Determine the (x, y) coordinate at the center of the cell enclosing the given text.  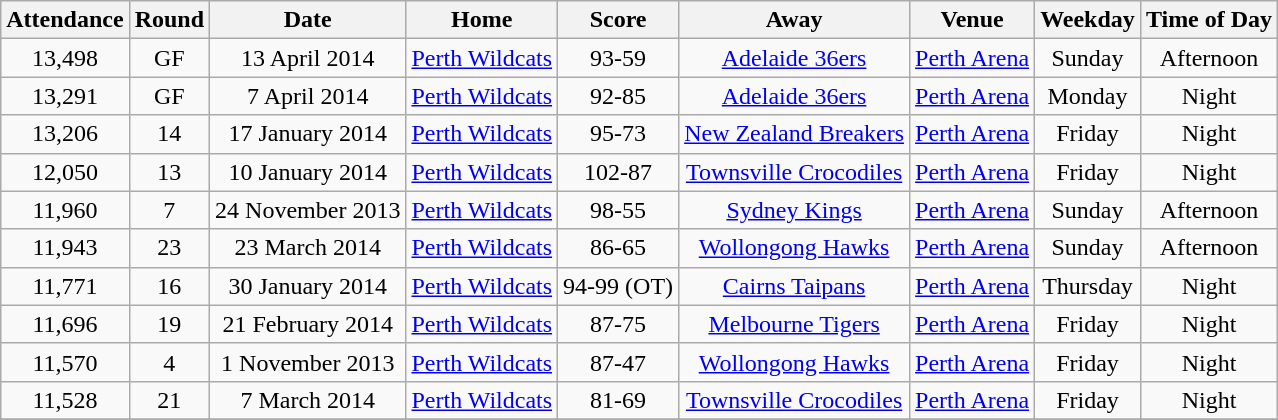
13 April 2014 (308, 58)
1 November 2013 (308, 362)
13,206 (65, 134)
7 (169, 210)
11,696 (65, 324)
Sydney Kings (794, 210)
Melbourne Tigers (794, 324)
87-47 (618, 362)
13,498 (65, 58)
17 January 2014 (308, 134)
Weekday (1088, 20)
86-65 (618, 248)
95-73 (618, 134)
Time of Day (1208, 20)
92-85 (618, 96)
Score (618, 20)
Thursday (1088, 286)
23 March 2014 (308, 248)
11,960 (65, 210)
93-59 (618, 58)
24 November 2013 (308, 210)
10 January 2014 (308, 172)
Away (794, 20)
87-75 (618, 324)
21 (169, 400)
30 January 2014 (308, 286)
98-55 (618, 210)
13,291 (65, 96)
16 (169, 286)
Round (169, 20)
Home (482, 20)
94-99 (OT) (618, 286)
81-69 (618, 400)
New Zealand Breakers (794, 134)
7 March 2014 (308, 400)
11,528 (65, 400)
11,943 (65, 248)
14 (169, 134)
Attendance (65, 20)
Cairns Taipans (794, 286)
12,050 (65, 172)
23 (169, 248)
19 (169, 324)
7 April 2014 (308, 96)
13 (169, 172)
102-87 (618, 172)
11,570 (65, 362)
4 (169, 362)
Monday (1088, 96)
Date (308, 20)
21 February 2014 (308, 324)
Venue (972, 20)
11,771 (65, 286)
